For the text-containing cell, return its midpoint in (x, y) coordinate format. 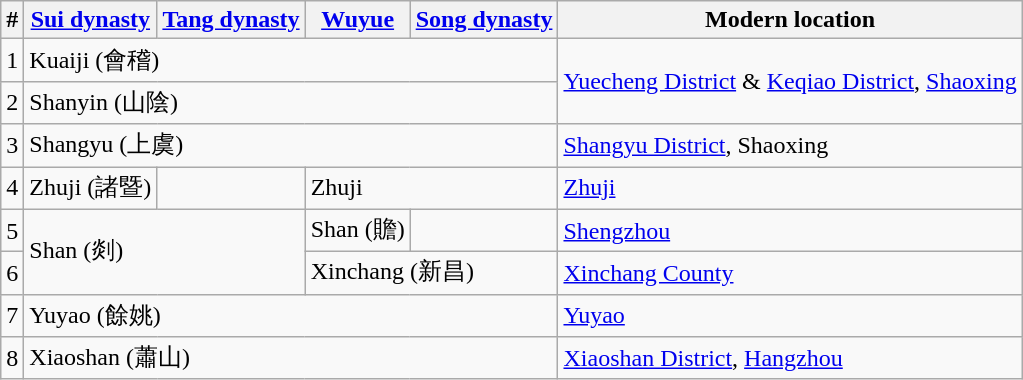
Shengzhou (790, 230)
5 (12, 230)
Shangyu District, Shaoxing (790, 146)
Kuaiji (會稽) (291, 60)
Zhuji (諸暨) (90, 188)
Yuyao (790, 316)
1 (12, 60)
Modern location (790, 20)
Xinchang (新昌) (432, 274)
4 (12, 188)
Sui dynasty (90, 20)
3 (12, 146)
Xiaoshan District, Hangzhou (790, 358)
2 (12, 102)
Song dynasty (484, 20)
Yuecheng District & Keqiao District, Shaoxing (790, 82)
Wuyue (358, 20)
Shangyu (上虞) (291, 146)
Shan (贍) (358, 230)
6 (12, 274)
Yuyao (餘姚) (291, 316)
Xiaoshan (蕭山) (291, 358)
Shanyin (山陰) (291, 102)
# (12, 20)
8 (12, 358)
Xinchang County (790, 274)
Tang dynasty (231, 20)
7 (12, 316)
Shan (剡) (164, 252)
